Determine the [X, Y] coordinate at the center of the cell enclosing the given text.  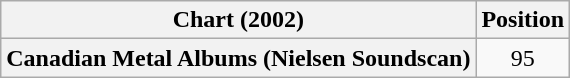
95 [523, 58]
Position [523, 20]
Chart (2002) [238, 20]
Canadian Metal Albums (Nielsen Soundscan) [238, 58]
